Return (X, Y) of the center of cell containing provided text 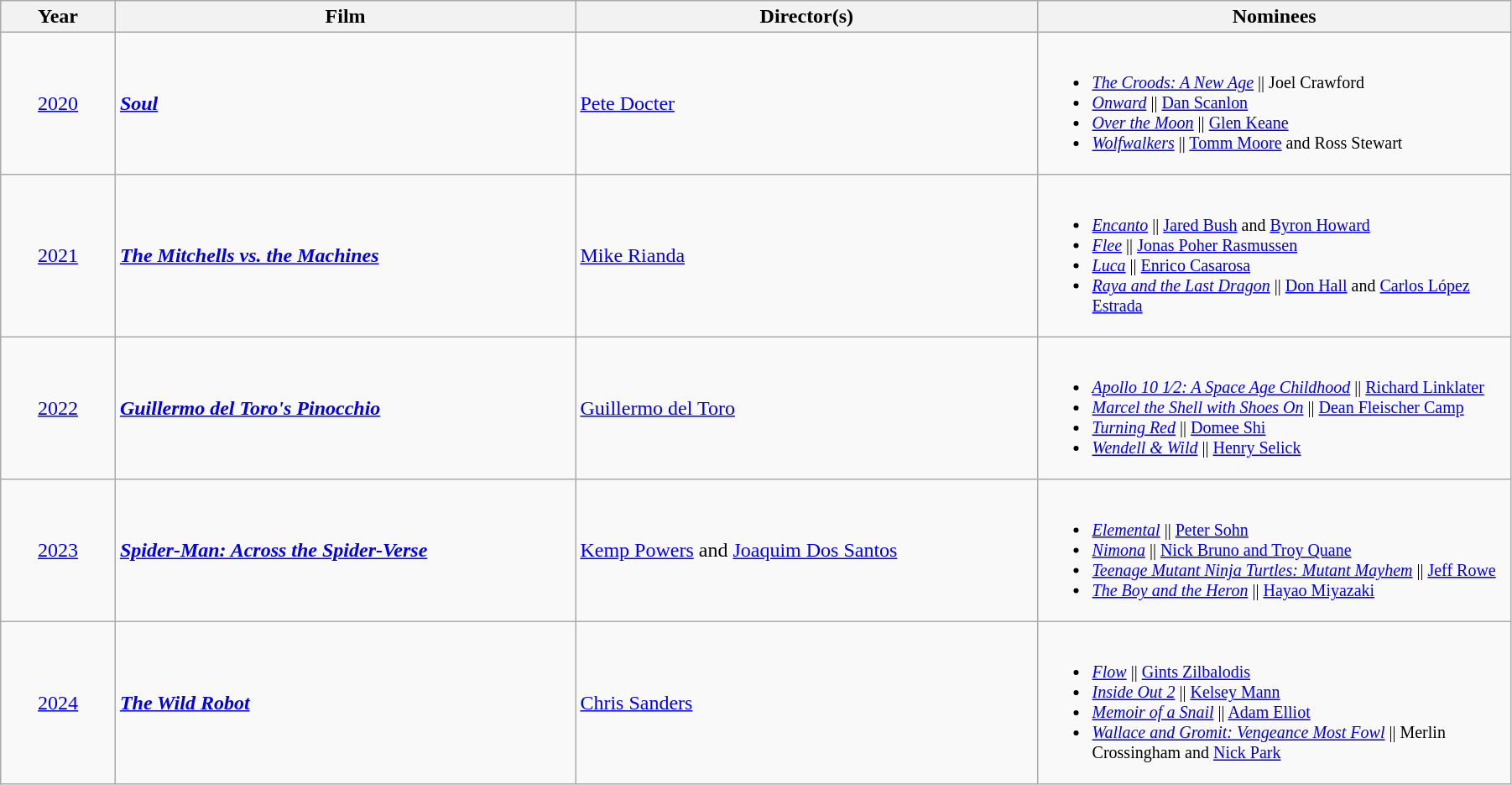
Director(s) (807, 17)
Nominees (1275, 17)
Guillermo del Toro's Pinocchio (346, 408)
Soul (346, 104)
Spider-Man: Across the Spider-Verse (346, 551)
Film (346, 17)
2023 (59, 551)
2020 (59, 104)
Pete Docter (807, 104)
The Croods: A New Age || Joel CrawfordOnward || Dan ScanlonOver the Moon || Glen KeaneWolfwalkers || Tomm Moore and Ross Stewart (1275, 104)
2024 (59, 704)
Kemp Powers and Joaquim Dos Santos (807, 551)
2022 (59, 408)
2021 (59, 255)
Chris Sanders (807, 704)
Mike Rianda (807, 255)
Year (59, 17)
Guillermo del Toro (807, 408)
The Mitchells vs. the Machines (346, 255)
The Wild Robot (346, 704)
